Provide the [x, y] coordinate of the cell's center where the given text is located.  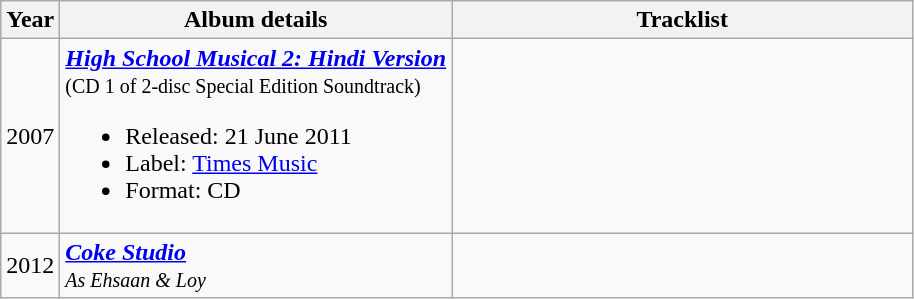
Tracklist [682, 20]
Album details [256, 20]
High School Musical 2: Hindi Version(CD 1 of 2-disc Special Edition Soundtrack)Released: 21 June 2011Label: Times MusicFormat: CD [256, 136]
2012 [30, 266]
2007 [30, 136]
Year [30, 20]
Coke StudioAs Ehsaan & Loy [256, 266]
